Search for the cell housing the specified text and yield its [X, Y] center coordinate. 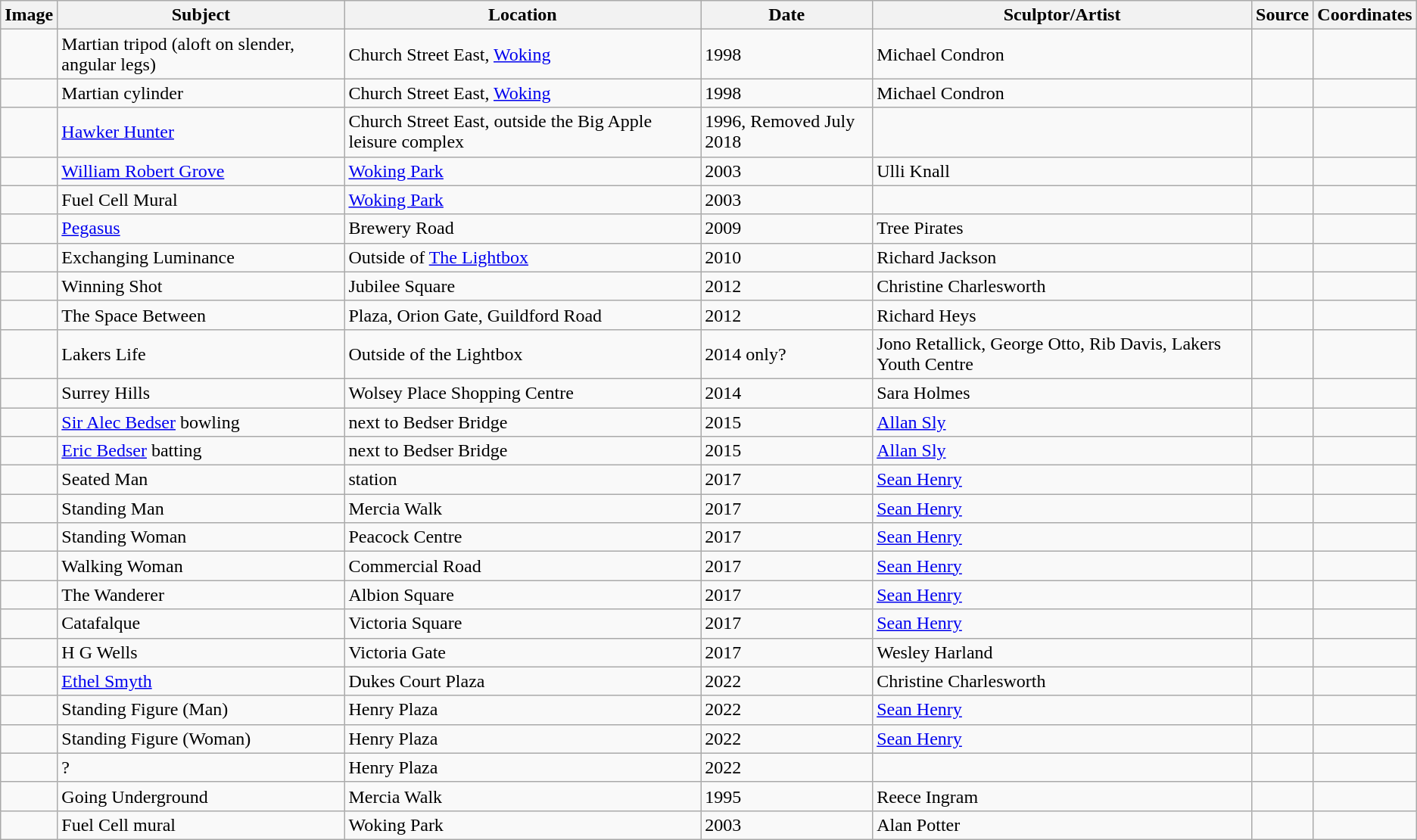
Hawker Hunter [201, 132]
Plaza, Orion Gate, Guildford Road [522, 315]
Victoria Gate [522, 652]
Source [1282, 15]
Coordinates [1365, 15]
Fuel Cell Mural [201, 200]
? [201, 767]
Dukes Court Plaza [522, 681]
Subject [201, 15]
The Wanderer [201, 595]
Sculptor/Artist [1063, 15]
Church Street East, outside the Big Apple leisure complex [522, 132]
Seated Man [201, 480]
1995 [787, 796]
Fuel Cell mural [201, 825]
Ulli Knall [1063, 171]
Wesley Harland [1063, 652]
Catafalque [201, 624]
Outside of The Lightbox [522, 257]
Jubilee Square [522, 286]
Reece Ingram [1063, 796]
Richard Heys [1063, 315]
Brewery Road [522, 229]
Sara Holmes [1063, 393]
Commercial Road [522, 566]
H G Wells [201, 652]
Image [29, 15]
Victoria Square [522, 624]
Location [522, 15]
Lakers Life [201, 354]
Albion Square [522, 595]
The Space Between [201, 315]
Peacock Centre [522, 537]
Martian tripod (aloft on slender, angular legs) [201, 54]
2010 [787, 257]
Sir Alec Bedser bowling [201, 422]
2014 only? [787, 354]
Standing Figure (Woman) [201, 739]
Standing Man [201, 509]
Alan Potter [1063, 825]
1996, Removed July 2018 [787, 132]
2014 [787, 393]
2009 [787, 229]
Pegasus [201, 229]
Winning Shot [201, 286]
Richard Jackson [1063, 257]
Going Underground [201, 796]
Date [787, 15]
Exchanging Luminance [201, 257]
Martian cylinder [201, 93]
Jono Retallick, George Otto, Rib Davis, Lakers Youth Centre [1063, 354]
Standing Figure (Man) [201, 710]
Eric Bedser batting [201, 451]
William Robert Grove [201, 171]
Standing Woman [201, 537]
station [522, 480]
Outside of the Lightbox [522, 354]
Tree Pirates [1063, 229]
Walking Woman [201, 566]
Ethel Smyth [201, 681]
Wolsey Place Shopping Centre [522, 393]
Surrey Hills [201, 393]
